Detect which cell encompasses the target text, then output its [x, y] center coordinate. 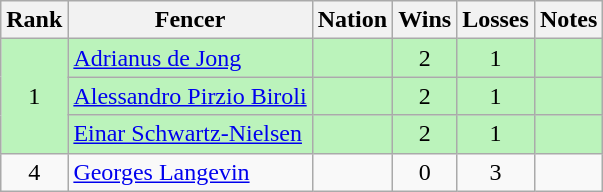
3 [496, 172]
Adrianus de Jong [190, 58]
Alessandro Pirzio Biroli [190, 96]
Nation [352, 20]
Notes [568, 20]
Georges Langevin [190, 172]
4 [34, 172]
Wins [425, 20]
Losses [496, 20]
Fencer [190, 20]
0 [425, 172]
Rank [34, 20]
Einar Schwartz-Nielsen [190, 134]
